Identify which cell holds the provided text, then report its (X, Y) central coordinate. 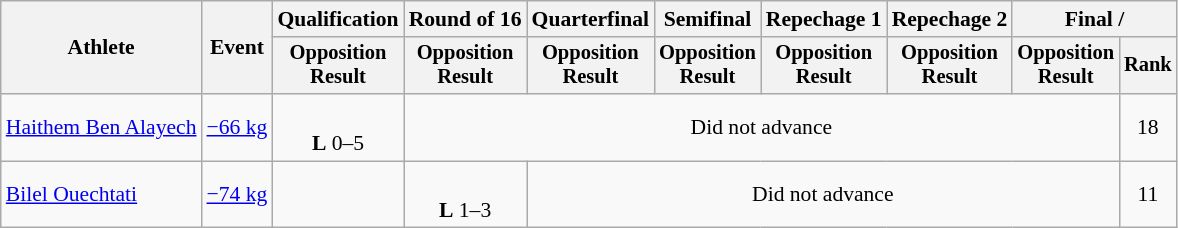
Repechage 1 (824, 19)
Athlete (102, 48)
Rank (1148, 66)
Bilel Ouechtati (102, 194)
Semifinal (708, 19)
L 0–5 (338, 128)
18 (1148, 128)
Haithem Ben Alayech (102, 128)
Qualification (338, 19)
Quarterfinal (591, 19)
Final / (1094, 19)
Repechage 2 (950, 19)
−66 kg (236, 128)
Event (236, 48)
L 1–3 (466, 194)
11 (1148, 194)
Round of 16 (466, 19)
−74 kg (236, 194)
